Extract the [x, y] coordinate from the center of the cell holding the provided text.  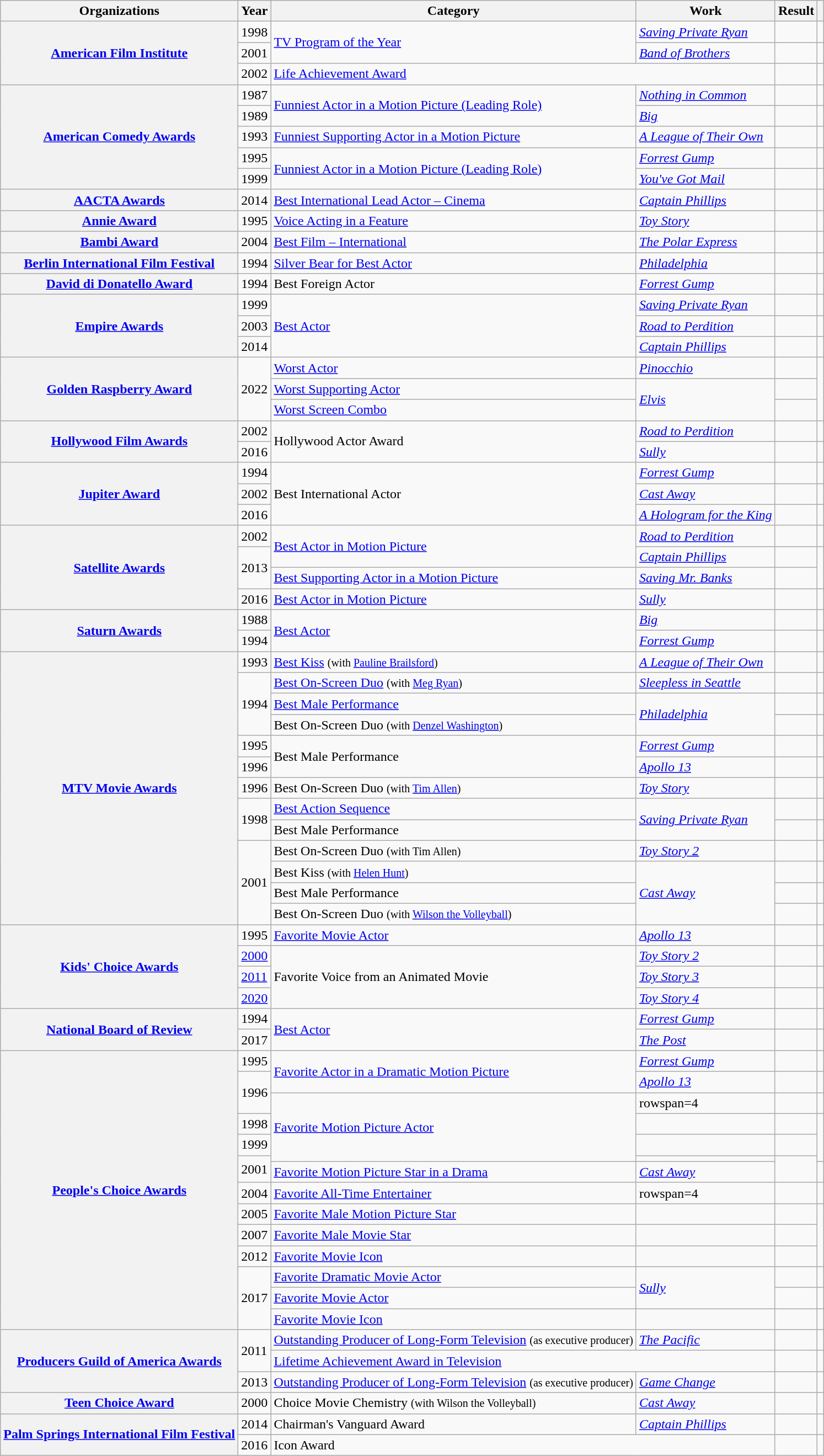
American Comedy Awards [119, 137]
You've Got Mail [705, 179]
Elvis [705, 399]
Worst Screen Combo [453, 410]
Palm Springs International Film Festival [119, 1434]
Organizations [119, 11]
Best Film – International [453, 242]
Pinocchio [705, 368]
Funniest Supporting Actor in a Motion Picture [453, 137]
Work [705, 11]
Best Kiss (with Helen Hunt) [453, 872]
Worst Supporting Actor [453, 389]
Best On-Screen Duo (with Denzel Washington) [453, 725]
David di Donatello Award [119, 284]
Favorite Dramatic Movie Actor [453, 1277]
Empire Awards [119, 326]
Favorite Male Movie Star [453, 1235]
The Post [705, 1040]
Bambi Award [119, 242]
1988 [255, 620]
Saturn Awards [119, 631]
Favorite Actor in a Dramatic Motion Picture [453, 1071]
Saving Mr. Banks [705, 578]
Game Change [705, 1382]
Best International Actor [453, 494]
Favorite Male Motion Picture Star [453, 1214]
Hollywood Film Awards [119, 441]
Teen Choice Award [119, 1403]
Band of Brothers [705, 53]
The Pacific [705, 1340]
1989 [255, 116]
Year [255, 11]
Favorite Motion Picture Actor [453, 1127]
Lifetime Achievement Award in Television [523, 1361]
Worst Actor [453, 368]
A Hologram for the King [705, 515]
Jupiter Award [119, 494]
Kids' Choice Awards [119, 967]
Producers Guild of America Awards [119, 1361]
2007 [255, 1235]
Best On-Screen Duo (with Wilson the Volleyball) [453, 914]
Chairman's Vanguard Award [453, 1424]
2003 [255, 326]
American Film Institute [119, 53]
Favorite Motion Picture Star in a Drama [453, 1172]
Satellite Awards [119, 567]
The Polar Express [705, 242]
Best Supporting Actor in a Motion Picture [453, 578]
MTV Movie Awards [119, 788]
Sleepless in Seattle [705, 683]
National Board of Review [119, 1030]
1987 [255, 95]
Best On-Screen Duo (with Meg Ryan) [453, 683]
Best International Lead Actor – Cinema [453, 200]
Best Kiss (with Pauline Brailsford) [453, 662]
Golden Raspberry Award [119, 389]
Hollywood Actor Award [453, 441]
Favorite All-Time Entertainer [453, 1193]
2012 [255, 1256]
AACTA Awards [119, 200]
TV Program of the Year [453, 42]
Best Foreign Actor [453, 284]
Voice Acting in a Feature [453, 221]
2020 [255, 998]
Category [453, 11]
Berlin International Film Festival [119, 263]
Silver Bear for Best Actor [453, 263]
Toy Story 3 [705, 977]
Annie Award [119, 221]
2022 [255, 389]
2005 [255, 1214]
Icon Award [523, 1445]
Nothing in Common [705, 95]
Favorite Voice from an Animated Movie [453, 977]
Life Achievement Award [523, 74]
People's Choice Awards [119, 1190]
Result [796, 11]
Best Action Sequence [453, 809]
Toy Story 4 [705, 998]
Choice Movie Chemistry (with Wilson the Volleyball) [453, 1403]
